Output the [X, Y] coordinate of the center of the cell containing the given text.  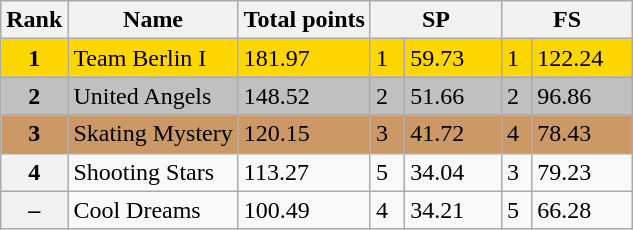
78.43 [582, 134]
Name [153, 20]
Cool Dreams [153, 210]
34.04 [454, 172]
Total points [304, 20]
181.97 [304, 58]
SP [436, 20]
FS [568, 20]
96.86 [582, 96]
51.66 [454, 96]
41.72 [454, 134]
Rank [34, 20]
United Angels [153, 96]
122.24 [582, 58]
– [34, 210]
148.52 [304, 96]
34.21 [454, 210]
Shooting Stars [153, 172]
79.23 [582, 172]
Skating Mystery [153, 134]
120.15 [304, 134]
100.49 [304, 210]
66.28 [582, 210]
Team Berlin I [153, 58]
113.27 [304, 172]
59.73 [454, 58]
